Output the [X, Y] coordinate of the center of the cell containing the given text.  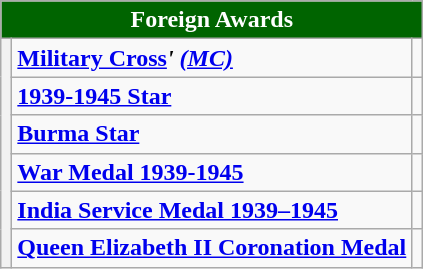
India Service Medal 1939–1945 [212, 210]
Burma Star [212, 134]
Military Cross' (MC) [212, 58]
Queen Elizabeth II Coronation Medal [212, 248]
Foreign Awards [212, 20]
War Medal 1939-1945 [212, 172]
1939-1945 Star [212, 96]
